Return (X, Y) of the center of cell containing provided text 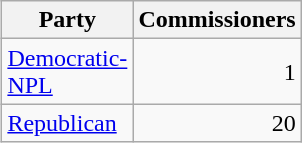
Party (68, 20)
Republican (68, 123)
Democratic-NPL (68, 72)
1 (217, 72)
Commissioners (217, 20)
20 (217, 123)
